Identify which cell holds the provided text, then report its [X, Y] central coordinate. 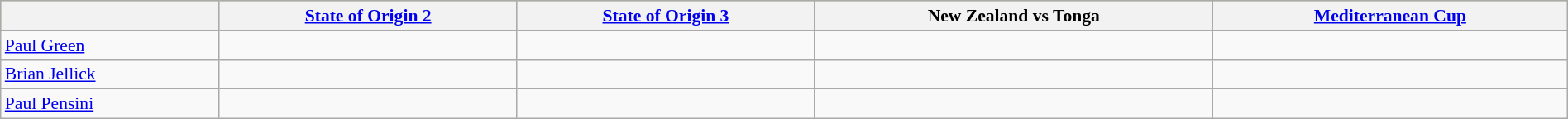
Paul Pensini [110, 104]
State of Origin 3 [666, 16]
State of Origin 2 [368, 16]
Paul Green [110, 45]
Mediterranean Cup [1391, 16]
New Zealand vs Tonga [1014, 16]
Brian Jellick [110, 74]
